Return (X, Y) of the center of cell containing provided text 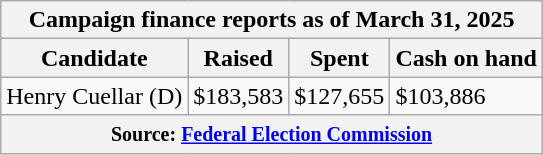
Raised (238, 58)
Cash on hand (466, 58)
Candidate (94, 58)
$127,655 (340, 96)
$103,886 (466, 96)
Source: Federal Election Commission (272, 134)
$183,583 (238, 96)
Spent (340, 58)
Henry Cuellar (D) (94, 96)
Campaign finance reports as of March 31, 2025 (272, 20)
